Capture the cell that displays the provided text and extract its (X, Y) central coordinate. 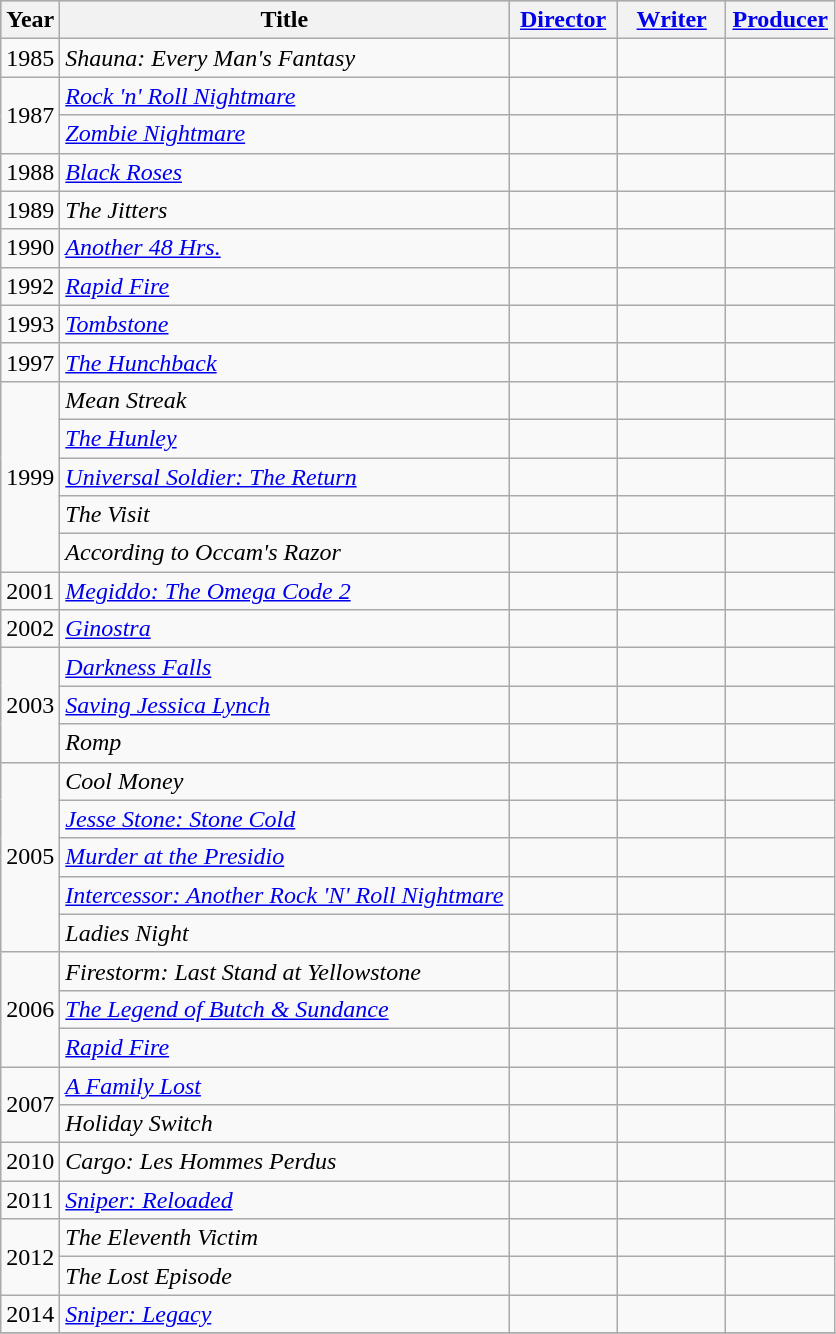
1999 (30, 476)
Zombie Nightmare (284, 134)
Cool Money (284, 781)
Ladies Night (284, 933)
Sniper: Legacy (284, 1314)
Director (564, 20)
Rock 'n' Roll Nightmare (284, 96)
Tombstone (284, 324)
Sniper: Reloaded (284, 1200)
2010 (30, 1162)
Universal Soldier: The Return (284, 477)
Another 48 Hrs. (284, 248)
Intercessor: Another Rock 'N' Roll Nightmare (284, 895)
The Jitters (284, 210)
According to Occam's Razor (284, 553)
Cargo: Les Hommes Perdus (284, 1162)
1997 (30, 362)
Producer (780, 20)
Ginostra (284, 629)
Jesse Stone: Stone Cold (284, 819)
2005 (30, 857)
2012 (30, 1257)
1990 (30, 248)
Writer (672, 20)
Darkness Falls (284, 667)
1985 (30, 58)
A Family Lost (284, 1085)
The Visit (284, 515)
Firestorm: Last Stand at Yellowstone (284, 971)
Megiddo: The Omega Code 2 (284, 591)
The Legend of Butch & Sundance (284, 1009)
2011 (30, 1200)
2002 (30, 629)
Romp (284, 743)
Black Roses (284, 172)
2006 (30, 1009)
Saving Jessica Lynch (284, 705)
Year (30, 20)
The Eleventh Victim (284, 1238)
1993 (30, 324)
Murder at the Presidio (284, 857)
Holiday Switch (284, 1124)
Mean Streak (284, 400)
1989 (30, 210)
2001 (30, 591)
Shauna: Every Man's Fantasy (284, 58)
2003 (30, 705)
1987 (30, 115)
Title (284, 20)
The Lost Episode (284, 1276)
1992 (30, 286)
2007 (30, 1104)
The Hunley (284, 438)
2014 (30, 1314)
The Hunchback (284, 362)
1988 (30, 172)
